Capture the cell that displays the provided text and extract its (X, Y) central coordinate. 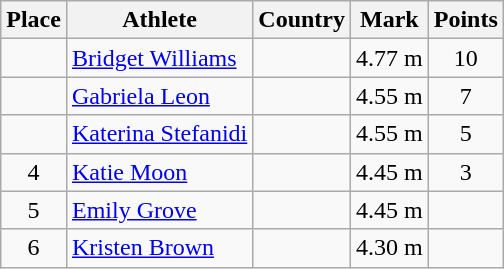
Emily Grove (159, 210)
Country (302, 20)
Gabriela Leon (159, 96)
Place (34, 20)
6 (34, 248)
Katerina Stefanidi (159, 134)
Points (466, 20)
4.77 m (390, 58)
Bridget Williams (159, 58)
4 (34, 172)
Athlete (159, 20)
Katie Moon (159, 172)
Mark (390, 20)
3 (466, 172)
10 (466, 58)
7 (466, 96)
Kristen Brown (159, 248)
4.30 m (390, 248)
